Find where the given text appears and provide that cell's center as [X, Y] coordinate. 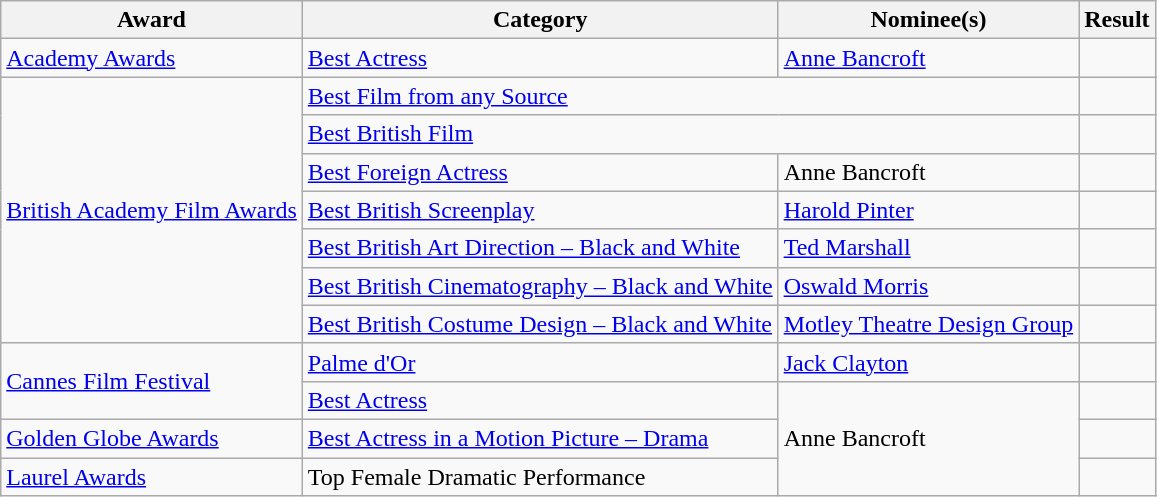
Best British Film [690, 134]
Best Actress in a Motion Picture – Drama [540, 438]
Result [1117, 20]
Top Female Dramatic Performance [540, 477]
Nominee(s) [928, 20]
British Academy Film Awards [152, 210]
Best British Screenplay [540, 210]
Golden Globe Awards [152, 438]
Harold Pinter [928, 210]
Laurel Awards [152, 477]
Ted Marshall [928, 248]
Award [152, 20]
Best Foreign Actress [540, 172]
Palme d'Or [540, 362]
Motley Theatre Design Group [928, 324]
Best British Cinematography – Black and White [540, 286]
Best British Art Direction – Black and White [540, 248]
Category [540, 20]
Best British Costume Design – Black and White [540, 324]
Oswald Morris [928, 286]
Jack Clayton [928, 362]
Cannes Film Festival [152, 381]
Academy Awards [152, 58]
Best Film from any Source [690, 96]
